Find where the given text appears and provide that cell's center as (x, y) coordinate. 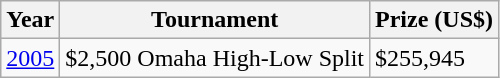
$255,945 (434, 58)
Year (30, 20)
$2,500 Omaha High-Low Split (215, 58)
2005 (30, 58)
Tournament (215, 20)
Prize (US$) (434, 20)
